Find where the given text appears and provide that cell's center as (X, Y) coordinate. 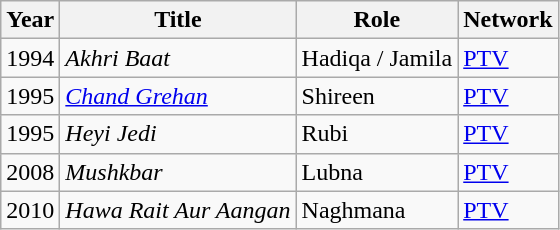
Year (30, 20)
Hadiqa / Jamila (377, 58)
2010 (30, 210)
Akhri Baat (178, 58)
Chand Grehan (178, 96)
1994 (30, 58)
Shireen (377, 96)
Role (377, 20)
Heyi Jedi (178, 134)
Naghmana (377, 210)
Rubi (377, 134)
Mushkbar (178, 172)
2008 (30, 172)
Title (178, 20)
Network (508, 20)
Hawa Rait Aur Aangan (178, 210)
Lubna (377, 172)
